Find where the given text appears and provide that cell's center as [X, Y] coordinate. 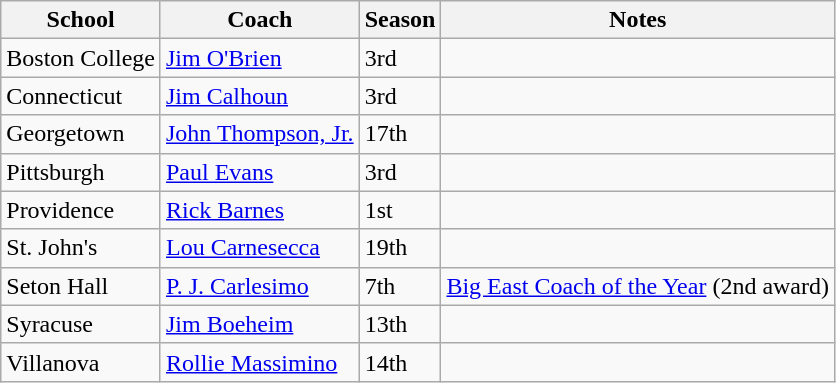
13th [400, 324]
Pittsburgh [81, 172]
Jim Calhoun [260, 96]
St. John's [81, 248]
Georgetown [81, 134]
Seton Hall [81, 286]
Big East Coach of the Year (2nd award) [638, 286]
Rick Barnes [260, 210]
Providence [81, 210]
Lou Carnesecca [260, 248]
7th [400, 286]
14th [400, 362]
Boston College [81, 58]
19th [400, 248]
Season [400, 20]
School [81, 20]
P. J. Carlesimo [260, 286]
John Thompson, Jr. [260, 134]
Jim O'Brien [260, 58]
1st [400, 210]
Rollie Massimino [260, 362]
Jim Boeheim [260, 324]
Notes [638, 20]
Paul Evans [260, 172]
Villanova [81, 362]
Connecticut [81, 96]
17th [400, 134]
Coach [260, 20]
Syracuse [81, 324]
